Output the [X, Y] coordinate of the center of the cell containing the given text.  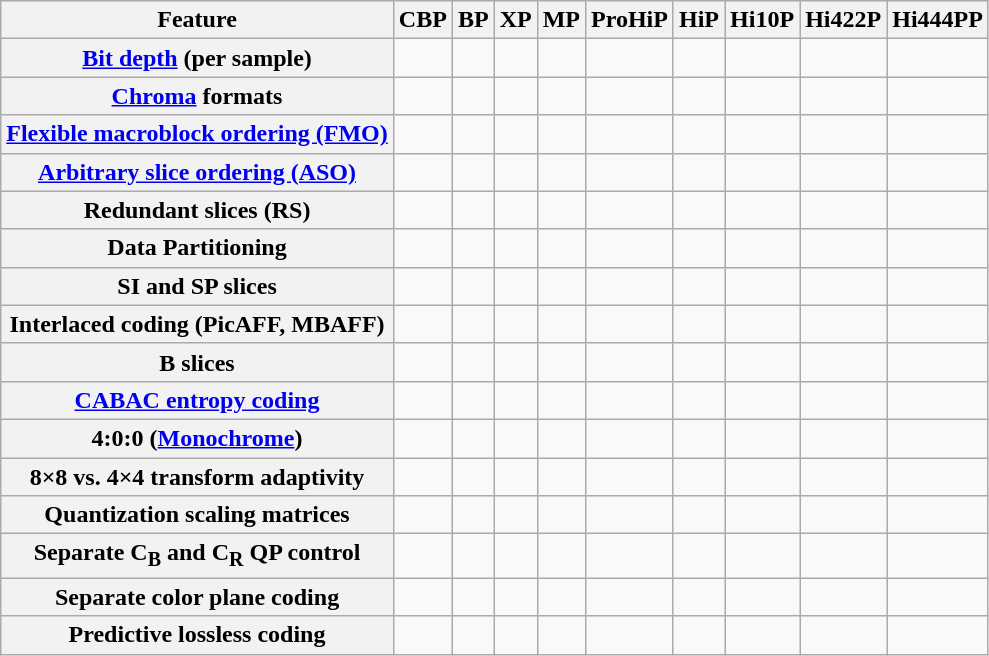
XP [516, 20]
B slices [198, 362]
Redundant slices (RS) [198, 210]
Chroma formats [198, 96]
Quantization scaling matrices [198, 515]
CBP [422, 20]
SI and SP slices [198, 286]
Interlaced coding (PicAFF, MBAFF) [198, 324]
Arbitrary slice ordering (ASO) [198, 172]
Bit depth (per sample) [198, 58]
Separate CB and CR QP control [198, 556]
Hi444PP [938, 20]
4:0:0 (Monochrome) [198, 438]
Hi10P [762, 20]
BP [473, 20]
Flexible macroblock ordering (FMO) [198, 134]
Data Partitioning [198, 248]
MP [561, 20]
Predictive lossless coding [198, 635]
CABAC entropy coding [198, 400]
8×8 vs. 4×4 transform adaptivity [198, 477]
HiP [698, 20]
Hi422P [844, 20]
Separate color plane coding [198, 597]
Feature [198, 20]
ProHiP [630, 20]
